Output the [X, Y] coordinate of the center of the cell containing the given text.  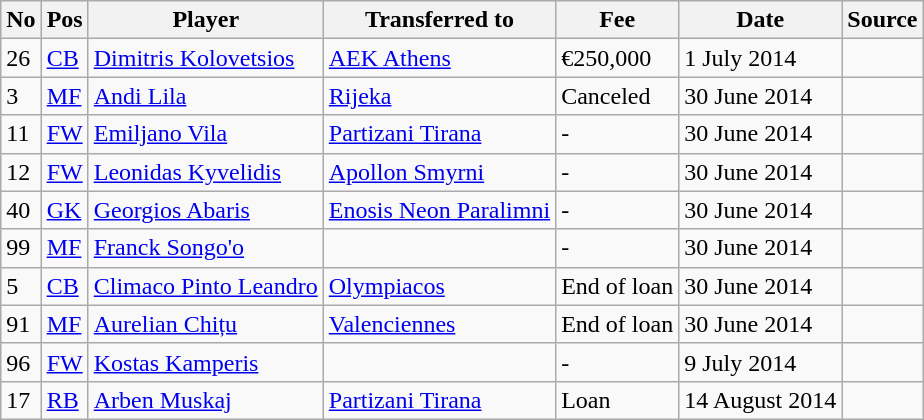
€250,000 [618, 58]
Loan [618, 400]
Arben Muskaj [206, 400]
AEK Athens [439, 58]
Kostas Kamperis [206, 362]
Source [882, 20]
11 [21, 134]
Aurelian Chițu [206, 324]
Climaco Pinto Leandro [206, 286]
12 [21, 172]
Fee [618, 20]
17 [21, 400]
9 July 2014 [760, 362]
Canceled [618, 96]
99 [21, 248]
Rijeka [439, 96]
Georgios Abaris [206, 210]
GK [64, 210]
Transferred to [439, 20]
Emiljano Vila [206, 134]
91 [21, 324]
Enosis Neon Paralimni [439, 210]
No [21, 20]
Olympiacos [439, 286]
5 [21, 286]
Andi Lila [206, 96]
Dimitris Kolovetsios [206, 58]
Apollon Smyrni [439, 172]
40 [21, 210]
1 July 2014 [760, 58]
Valenciennes [439, 324]
RB [64, 400]
96 [21, 362]
14 August 2014 [760, 400]
3 [21, 96]
Leonidas Kyvelidis [206, 172]
Franck Songo'o [206, 248]
Pos [64, 20]
26 [21, 58]
Player [206, 20]
Date [760, 20]
